Return the [X, Y] coordinate for the center point of the cell that contains the specified text.  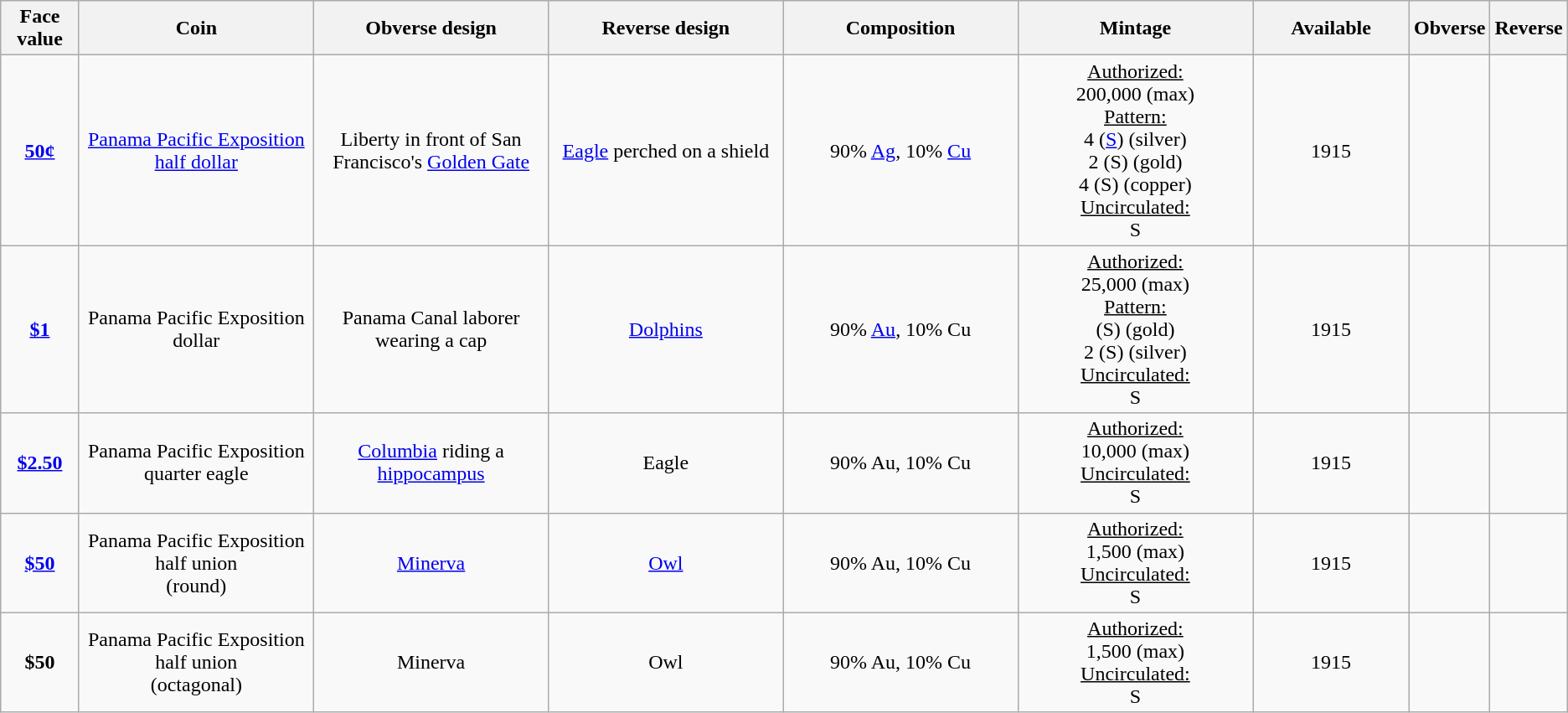
Reverse [1529, 28]
Liberty in front of San Francisco's Golden Gate [431, 151]
Authorized:200,000 (max)Pattern:4 (S) (silver)2 (S) (gold)4 (S) (copper)Uncirculated: S [1135, 151]
Eagle perched on a shield [666, 151]
Mintage [1135, 28]
Panama Pacific Exposition half union(octagonal) [196, 662]
Panama Pacific Exposition half dollar [196, 151]
Panama Canal laborer wearing a cap [431, 329]
Authorized:25,000 (max)Pattern: (S) (gold)2 (S) (silver)Uncirculated: S [1135, 329]
Panama Pacific Exposition half union(round) [196, 563]
90% Ag, 10% Cu [900, 151]
Obverse design [431, 28]
Obverse [1450, 28]
$1 [40, 329]
Face value [40, 28]
Dolphins [666, 329]
Panama Pacific Exposition dollar [196, 329]
Authorized:10,000 (max)Uncirculated: S [1135, 462]
Columbia riding a hippocampus [431, 462]
Coin [196, 28]
Panama Pacific Exposition quarter eagle [196, 462]
Eagle [666, 462]
Composition [900, 28]
$2.50 [40, 462]
50¢ [40, 151]
Available [1332, 28]
Reverse design [666, 28]
